Find where the given text appears and provide that cell's center as (X, Y) coordinate. 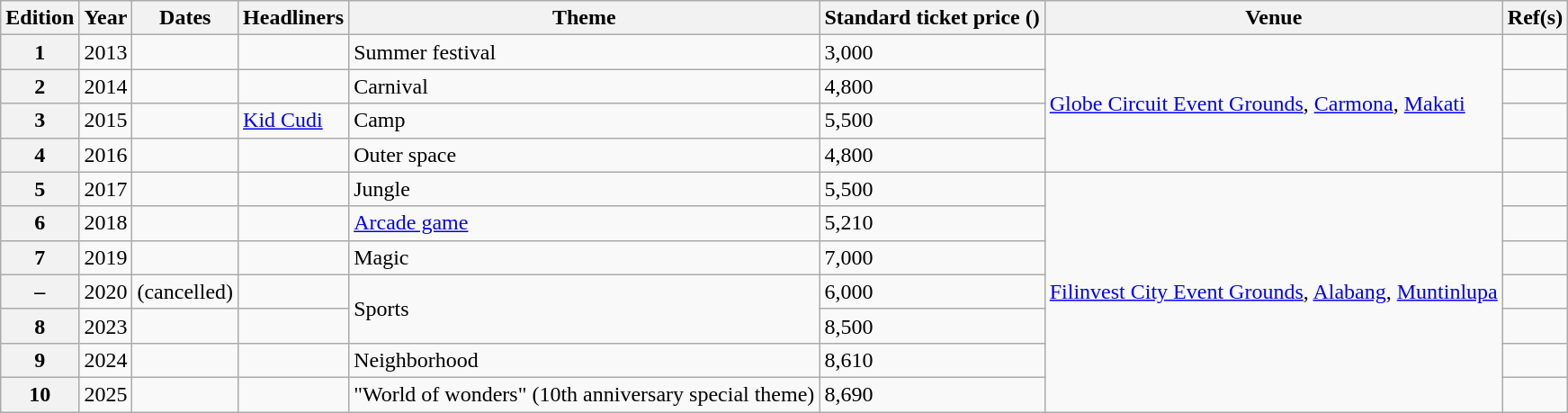
2017 (106, 189)
Dates (185, 18)
2025 (106, 394)
2016 (106, 155)
5,210 (932, 223)
6,000 (932, 292)
2023 (106, 326)
Ref(s) (1535, 18)
Venue (1274, 18)
6 (40, 223)
Edition (40, 18)
Jungle (585, 189)
2020 (106, 292)
Sports (585, 309)
Kid Cudi (293, 121)
Arcade game (585, 223)
8,610 (932, 360)
Globe Circuit Event Grounds, Carmona, Makati (1274, 103)
8,690 (932, 394)
"World of wonders" (10th anniversary special theme) (585, 394)
8,500 (932, 326)
Filinvest City Event Grounds, Alabang, Muntinlupa (1274, 292)
Camp (585, 121)
Outer space (585, 155)
Theme (585, 18)
9 (40, 360)
7 (40, 257)
2024 (106, 360)
2015 (106, 121)
Carnival (585, 86)
2 (40, 86)
10 (40, 394)
5 (40, 189)
4 (40, 155)
Year (106, 18)
3,000 (932, 52)
(cancelled) (185, 292)
Headliners (293, 18)
2013 (106, 52)
8 (40, 326)
Magic (585, 257)
– (40, 292)
3 (40, 121)
Standard ticket price () (932, 18)
2014 (106, 86)
2019 (106, 257)
2018 (106, 223)
Summer festival (585, 52)
1 (40, 52)
Neighborhood (585, 360)
7,000 (932, 257)
